Identify which cell holds the provided text, then report its (x, y) central coordinate. 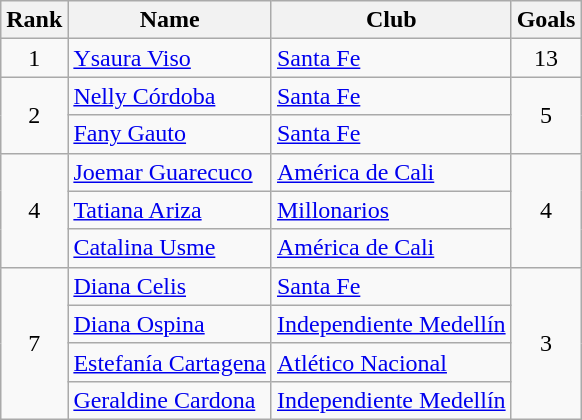
13 (546, 58)
1 (34, 58)
7 (34, 343)
3 (546, 343)
Atlético Nacional (391, 362)
Diana Celis (170, 286)
Diana Ospina (170, 324)
Nelly Córdoba (170, 96)
Estefanía Cartagena (170, 362)
Rank (34, 20)
Tatiana Ariza (170, 210)
Ysaura Viso (170, 58)
Name (170, 20)
Goals (546, 20)
2 (34, 115)
Club (391, 20)
Millonarios (391, 210)
Joemar Guarecuco (170, 172)
5 (546, 115)
Catalina Usme (170, 248)
Geraldine Cardona (170, 400)
Fany Gauto (170, 134)
